Return [X, Y] of the center of cell containing provided text 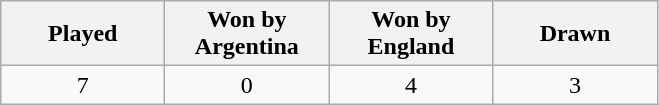
3 [575, 85]
Won byArgentina [247, 34]
4 [411, 85]
Played [83, 34]
Drawn [575, 34]
7 [83, 85]
Won byEngland [411, 34]
0 [247, 85]
